Output the [x, y] coordinate of the center of the cell containing the given text.  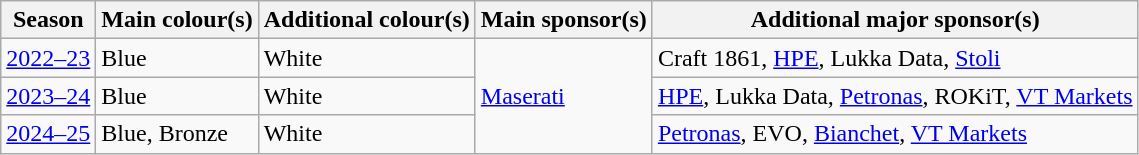
Blue, Bronze [177, 134]
Maserati [564, 96]
2024–25 [48, 134]
HPE, Lukka Data, Petronas, ROKiT, VT Markets [895, 96]
Main colour(s) [177, 20]
2023–24 [48, 96]
Season [48, 20]
Additional colour(s) [366, 20]
Petronas, EVO, Bianchet, VT Markets [895, 134]
Additional major sponsor(s) [895, 20]
Main sponsor(s) [564, 20]
2022–23 [48, 58]
Craft 1861, HPE, Lukka Data, Stoli [895, 58]
